Output the (x, y) coordinate of the center of the cell containing the given text.  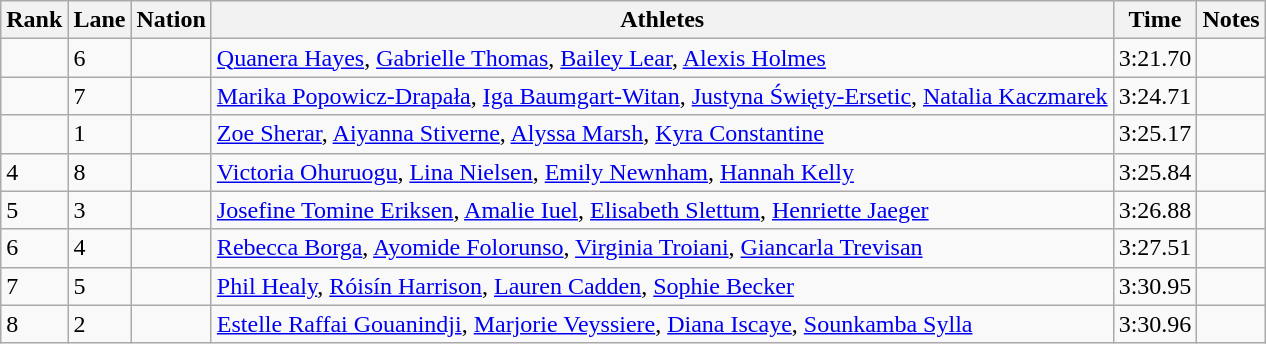
3:26.88 (1155, 210)
3 (100, 210)
Quanera Hayes, Gabrielle Thomas, Bailey Lear, Alexis Holmes (662, 58)
3:30.96 (1155, 324)
3:27.51 (1155, 248)
Time (1155, 20)
Notes (1231, 20)
Victoria Ohuruogu, Lina Nielsen, Emily Newnham, Hannah Kelly (662, 172)
3:24.71 (1155, 96)
Rank (34, 20)
1 (100, 134)
Marika Popowicz-Drapała, Iga Baumgart-Witan, Justyna Święty-Ersetic, Natalia Kaczmarek (662, 96)
Josefine Tomine Eriksen, Amalie Iuel, Elisabeth Slettum, Henriette Jaeger (662, 210)
Estelle Raffai Gouanindji, Marjorie Veyssiere, Diana Iscaye, Sounkamba Sylla (662, 324)
Athletes (662, 20)
Lane (100, 20)
Phil Healy, Róisín Harrison, Lauren Cadden, Sophie Becker (662, 286)
2 (100, 324)
Nation (171, 20)
Zoe Sherar, Aiyanna Stiverne, Alyssa Marsh, Kyra Constantine (662, 134)
Rebecca Borga, Ayomide Folorunso, Virginia Troiani, Giancarla Trevisan (662, 248)
3:21.70 (1155, 58)
3:30.95 (1155, 286)
3:25.17 (1155, 134)
3:25.84 (1155, 172)
